From the cell containing the given text, extract its center point as (X, Y) coordinate. 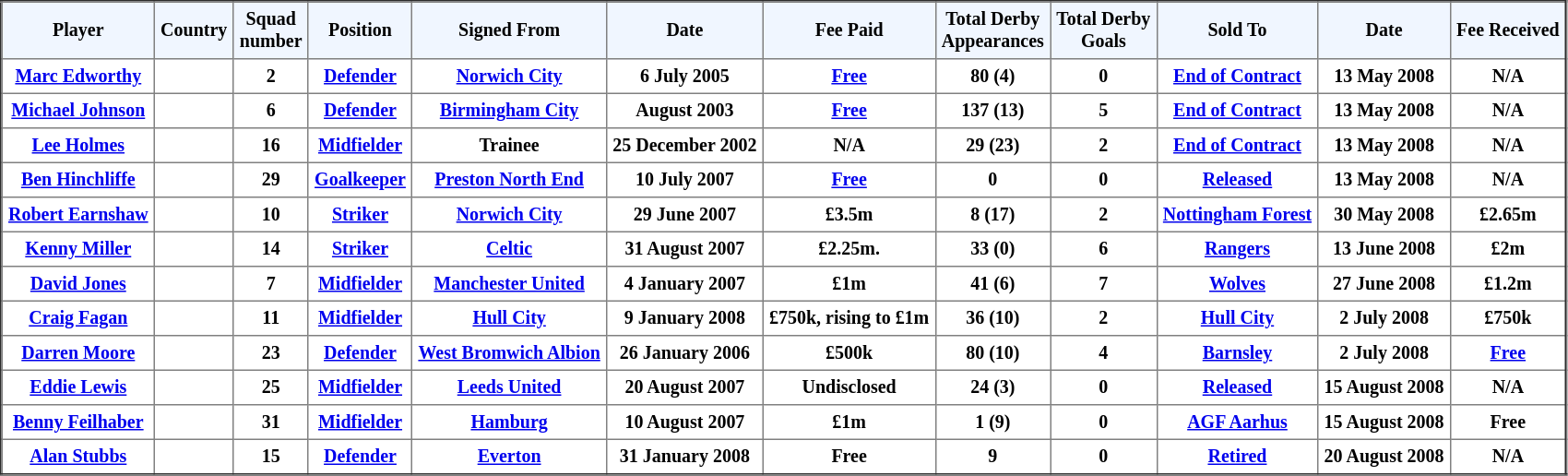
10 (271, 215)
31 January 2008 (685, 457)
Leeds United (509, 387)
14 (271, 249)
Michael Johnson (78, 111)
Preston North End (509, 180)
24 (3) (992, 387)
Undisclosed (849, 387)
Barnsley (1238, 353)
Player (78, 30)
41 (6) (992, 284)
Total DerbyAppearances (992, 30)
Darren Moore (78, 353)
16 (271, 146)
£2m (1508, 249)
£3.5m (849, 215)
David Jones (78, 284)
Squadnumber (271, 30)
29 (271, 180)
£500k (849, 353)
11 (271, 318)
Position (360, 30)
Trainee (509, 146)
Celtic (509, 249)
29 (23) (992, 146)
Fee Received (1508, 30)
Craig Fagan (78, 318)
9 January 2008 (685, 318)
27 June 2008 (1384, 284)
£2.65m (1508, 215)
Rangers (1238, 249)
36 (10) (992, 318)
Ben Hinchliffe (78, 180)
10 July 2007 (685, 180)
137 (13) (992, 111)
Goalkeeper (360, 180)
9 (992, 457)
Alan Stubbs (78, 457)
Marc Edworthy (78, 77)
80 (4) (992, 77)
31 (271, 422)
4 (1104, 353)
1 (9) (992, 422)
£750k (1508, 318)
Wolves (1238, 284)
AGF Aarhus (1238, 422)
Benny Feilhaber (78, 422)
6 July 2005 (685, 77)
4 January 2007 (685, 284)
West Bromwich Albion (509, 353)
33 (0) (992, 249)
15 (271, 457)
£750k, rising to £1m (849, 318)
10 August 2007 (685, 422)
August 2003 (685, 111)
Manchester United (509, 284)
Kenny Miller (78, 249)
20 August 2008 (1384, 457)
Nottingham Forest (1238, 215)
Country (194, 30)
Signed From (509, 30)
£1.2m (1508, 284)
80 (10) (992, 353)
Robert Earnshaw (78, 215)
8 (17) (992, 215)
Hamburg (509, 422)
Lee Holmes (78, 146)
23 (271, 353)
Total Derby Goals (1104, 30)
5 (1104, 111)
31 August 2007 (685, 249)
Eddie Lewis (78, 387)
29 June 2007 (685, 215)
Sold To (1238, 30)
30 May 2008 (1384, 215)
Fee Paid (849, 30)
13 June 2008 (1384, 249)
25 December 2002 (685, 146)
Retired (1238, 457)
26 January 2006 (685, 353)
20 August 2007 (685, 387)
Birmingham City (509, 111)
Everton (509, 457)
25 (271, 387)
£2.25m. (849, 249)
